Search for the cell housing the specified text and yield its (x, y) center coordinate. 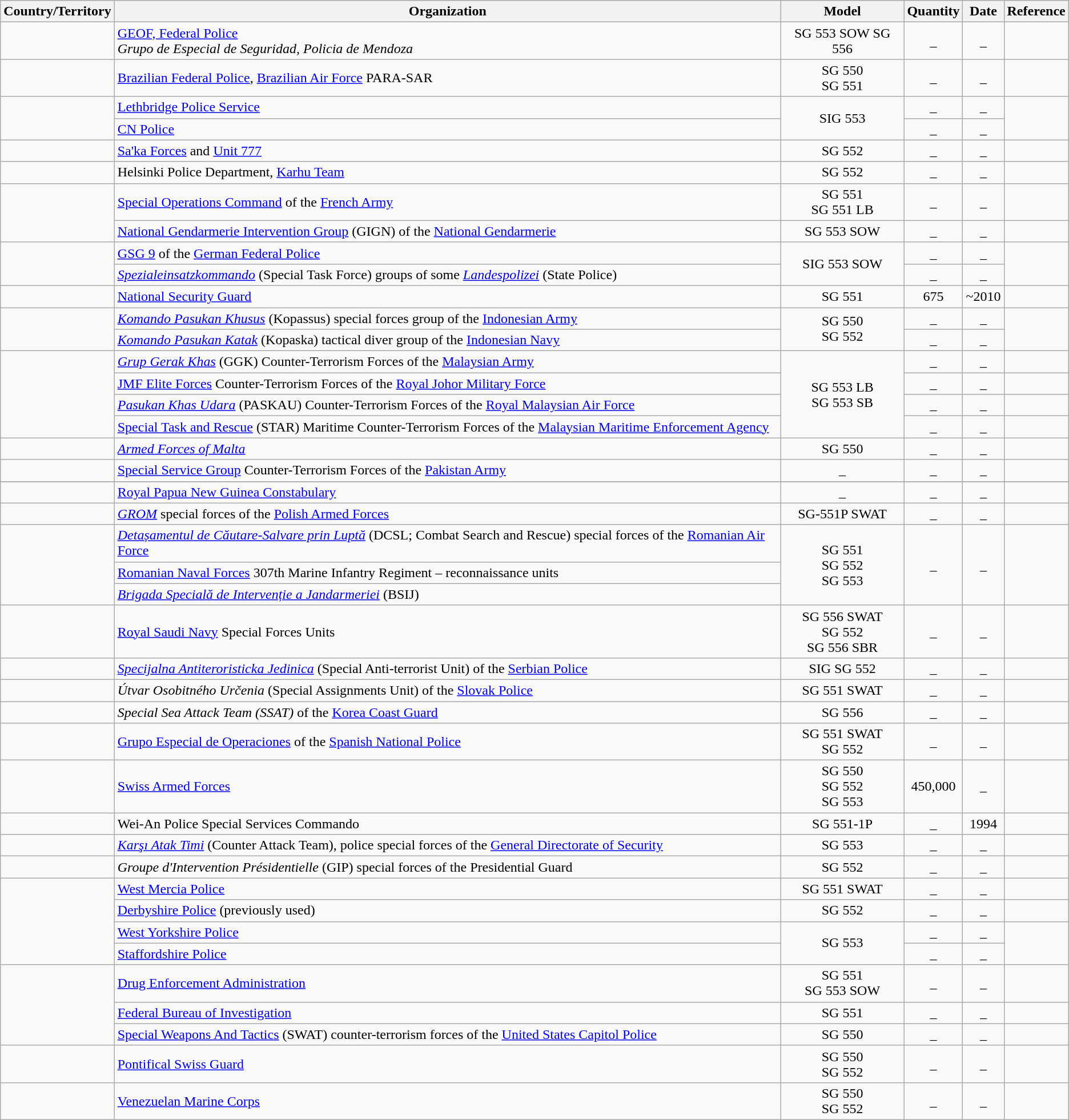
Grup Gerak Khas (GGK) Counter-Terrorism Forces of the Malaysian Army (448, 362)
GEOF, Federal PoliceGrupo de Especial de Seguridad, Policia de Mendoza (448, 41)
450,000 (933, 787)
GSG 9 of the German Federal Police (448, 253)
SG 553 SOW (842, 231)
Federal Bureau of Investigation (448, 1013)
CN Police (448, 129)
SIG SG 552 (842, 668)
JMF Elite Forces Counter-Terrorism Forces of the Royal Johor Military Force (448, 384)
Special Operations Command of the French Army (448, 202)
Quantity (933, 11)
Detașamentul de Căutare-Salvare prin Luptă (DCSL; Combat Search and Rescue) special forces of the Romanian Air Force (448, 543)
SG 550SG 551 (842, 78)
Groupe d'Intervention Présidentielle (GIP) special forces of the Presidential Guard (448, 867)
GROM special forces of the Polish Armed Forces (448, 514)
Útvar Osobitného Určenia (Special Assignments Unit) of the Slovak Police (448, 690)
Komando Pasukan Khusus (Kopassus) special forces group of the Indonesian Army (448, 318)
Organization (448, 11)
Romanian Naval Forces 307th Marine Infantry Regiment – reconnaissance units (448, 573)
Pontifical Swiss Guard (448, 1064)
Date (983, 11)
Country/Territory (57, 11)
Royal Papua New Guinea Constabulary (448, 492)
Venezuelan Marine Corps (448, 1101)
SG 551SG 553 SOW (842, 983)
Helsinki Police Department, Karhu Team (448, 172)
Special Weapons And Tactics (SWAT) counter-terrorism forces of the United States Capitol Police (448, 1034)
West Yorkshire Police (448, 932)
Special Task and Rescue (STAR) Maritime Counter-Terrorism Forces of the Malaysian Maritime Enforcement Agency (448, 427)
Armed Forces of Malta (448, 449)
SG 551-1P (842, 824)
Special Sea Attack Team (SSAT) of the Korea Coast Guard (448, 712)
Staffordshire Police (448, 954)
Derbyshire Police (previously used) (448, 910)
Specijalna Antiteroristicka Jedinica (Special Anti-terrorist Unit) of the Serbian Police (448, 668)
Swiss Armed Forces (448, 787)
Brazilian Federal Police, Brazilian Air Force PARA-SAR (448, 78)
SG 553 LBSG 553 SB (842, 394)
SG 551 SWATSG 552 (842, 742)
Karşı Atak Timi (Counter Attack Team), police special forces of the General Directorate of Security (448, 845)
1994 (983, 824)
Reference (1036, 11)
SG 556 (842, 712)
Drug Enforcement Administration (448, 983)
SG 551SG 552SG 553 (842, 565)
West Mercia Police (448, 889)
Model (842, 11)
675 (933, 296)
SIG 553 (842, 118)
Special Service Group Counter-Terrorism Forces of the Pakistan Army (448, 470)
Pasukan Khas Udara (PASKAU) Counter-Terrorism Forces of the Royal Malaysian Air Force (448, 405)
SG-551P SWAT (842, 514)
National Security Guard (448, 296)
Grupo Especial de Operaciones of the Spanish National Police (448, 742)
National Gendarmerie Intervention Group (GIGN) of the National Gendarmerie (448, 231)
Sa'ka Forces and Unit 777 (448, 151)
Wei-An Police Special Services Commando (448, 824)
SG 550 SG 552 SG 553 (842, 787)
SG 551SG 551 LB (842, 202)
~2010 (983, 296)
Lethbridge Police Service (448, 107)
SIG 553 SOW (842, 264)
SG 556 SWATSG 552SG 556 SBR (842, 631)
Komando Pasukan Katak (Kopaska) tactical diver group of the Indonesian Navy (448, 340)
Spezialeinsatzkommando (Special Task Force) groups of some Landespolizei (State Police) (448, 275)
Royal Saudi Navy Special Forces Units (448, 631)
Brigada Specială de Intervenție a Jandarmeriei (BSIJ) (448, 594)
SG 553 SOW SG 556 (842, 41)
